Scan for the cell matching the given text and deliver its [X, Y] coordinate at center. 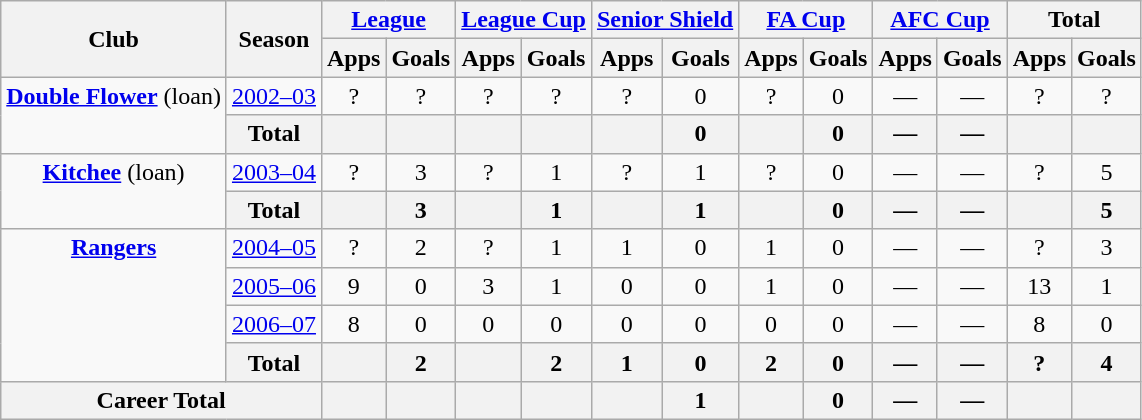
Season [274, 39]
Double Flower (loan) [114, 115]
2005–06 [274, 286]
13 [1039, 286]
Career Total [162, 400]
FA Cup [806, 20]
League Cup [524, 20]
League [388, 20]
Senior Shield [664, 20]
2004–05 [274, 248]
2002–03 [274, 96]
AFC Cup [940, 20]
9 [353, 286]
Kitchee (loan) [114, 191]
Rangers [114, 305]
4 [1107, 362]
Club [114, 39]
2003–04 [274, 172]
2006–07 [274, 324]
